Detect which cell encompasses the target text, then output its [x, y] center coordinate. 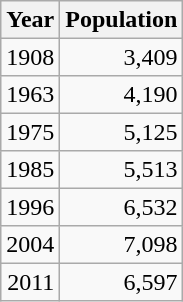
1963 [30, 94]
6,532 [122, 206]
1908 [30, 56]
Year [30, 20]
1996 [30, 206]
Population [122, 20]
6,597 [122, 282]
1975 [30, 132]
5,125 [122, 132]
5,513 [122, 170]
2011 [30, 282]
4,190 [122, 94]
3,409 [122, 56]
1985 [30, 170]
2004 [30, 244]
7,098 [122, 244]
